Locate the cell with the specified text and output its [x, y] center coordinate. 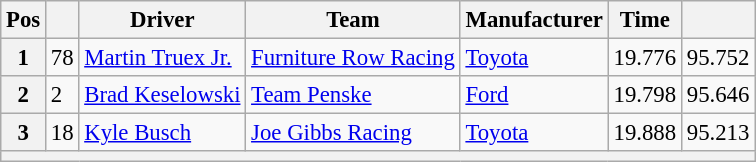
Team [353, 20]
Joe Gibbs Racing [353, 133]
19.798 [644, 95]
95.213 [718, 133]
78 [62, 58]
Time [644, 20]
Furniture Row Racing [353, 58]
3 [24, 133]
Brad Keselowski [162, 95]
1 [24, 58]
19.888 [644, 133]
Team Penske [353, 95]
Manufacturer [534, 20]
95.752 [718, 58]
Pos [24, 20]
Martin Truex Jr. [162, 58]
18 [62, 133]
Kyle Busch [162, 133]
95.646 [718, 95]
Ford [534, 95]
19.776 [644, 58]
Driver [162, 20]
